Pinpoint the cell where the given text exists, returning its [X, Y] midpoint coordinate. 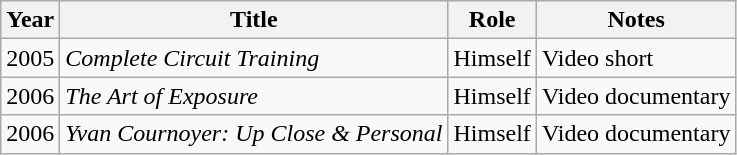
The Art of Exposure [254, 96]
Role [492, 20]
Yvan Cournoyer: Up Close & Personal [254, 134]
Complete Circuit Training [254, 58]
Notes [636, 20]
2005 [30, 58]
Video short [636, 58]
Title [254, 20]
Year [30, 20]
